Search for the cell housing the specified text and yield its (X, Y) center coordinate. 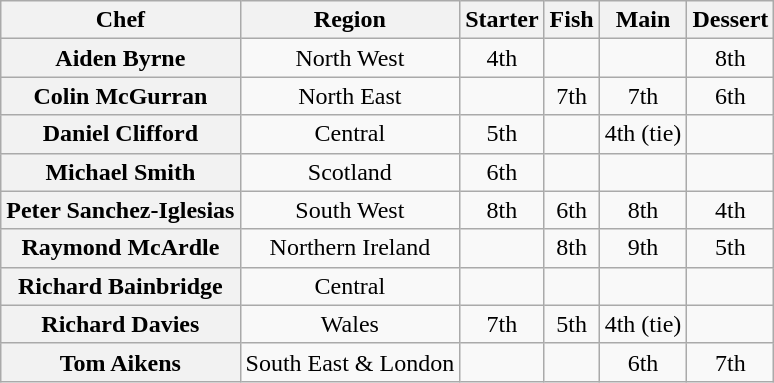
Wales (350, 324)
Starter (502, 20)
Daniel Clifford (120, 134)
South West (350, 210)
Region (350, 20)
North East (350, 96)
Scotland (350, 172)
Chef (120, 20)
Northern Ireland (350, 248)
Raymond McArdle (120, 248)
Richard Davies (120, 324)
Main (643, 20)
Colin McGurran (120, 96)
South East & London (350, 362)
9th (643, 248)
Tom Aikens (120, 362)
Fish (572, 20)
Dessert (730, 20)
Aiden Byrne (120, 58)
North West (350, 58)
Michael Smith (120, 172)
Peter Sanchez-Iglesias (120, 210)
Richard Bainbridge (120, 286)
